For the text-containing cell, return its midpoint in (X, Y) coordinate format. 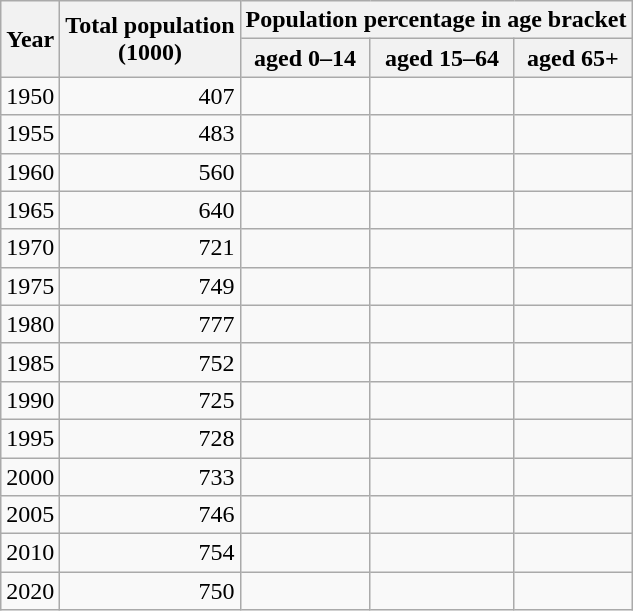
aged 0–14 (305, 58)
733 (150, 477)
728 (150, 438)
aged 65+ (573, 58)
1995 (30, 438)
1950 (30, 96)
746 (150, 515)
1975 (30, 286)
754 (150, 553)
721 (150, 248)
1985 (30, 362)
aged 15–64 (442, 58)
777 (150, 324)
Year (30, 39)
2005 (30, 515)
640 (150, 210)
725 (150, 400)
Population percentage in age bracket (436, 20)
407 (150, 96)
1955 (30, 134)
1965 (30, 210)
560 (150, 172)
749 (150, 286)
2000 (30, 477)
483 (150, 134)
1980 (30, 324)
752 (150, 362)
1970 (30, 248)
1960 (30, 172)
2020 (30, 591)
2010 (30, 553)
750 (150, 591)
Total population (1000) (150, 39)
1990 (30, 400)
